Provide the [X, Y] coordinate of the cell's center where the given text is located.  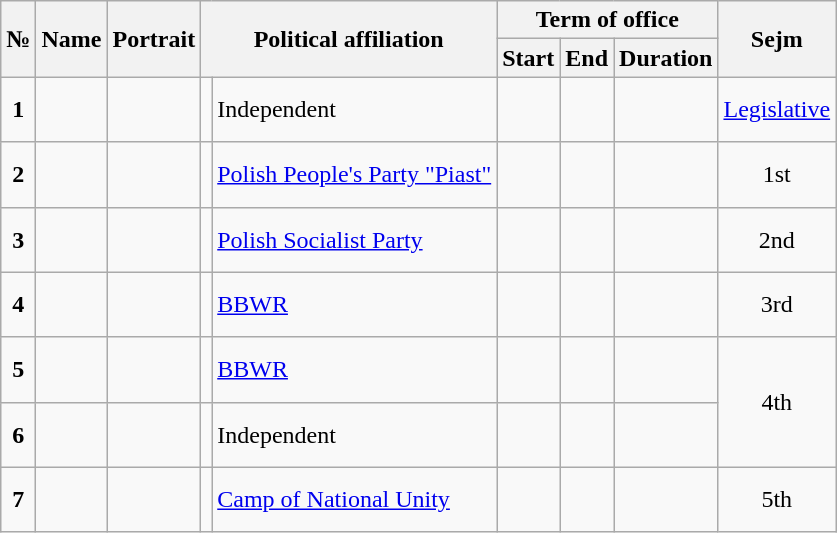
Sejm [777, 39]
Term of office [608, 20]
Portrait [154, 39]
2nd [777, 240]
Legislative [777, 110]
5 [18, 370]
Polish People's Party "Piast" [354, 174]
№ [18, 39]
2 [18, 174]
1 [18, 110]
Duration [666, 58]
4th [777, 402]
Start [528, 58]
5th [777, 500]
Name [72, 39]
Camp of National Unity [354, 500]
Political affiliation [349, 39]
6 [18, 434]
7 [18, 500]
Polish Socialist Party [354, 240]
End [587, 58]
3 [18, 240]
1st [777, 174]
3rd [777, 304]
4 [18, 304]
